Return [x, y] of the center of cell containing provided text 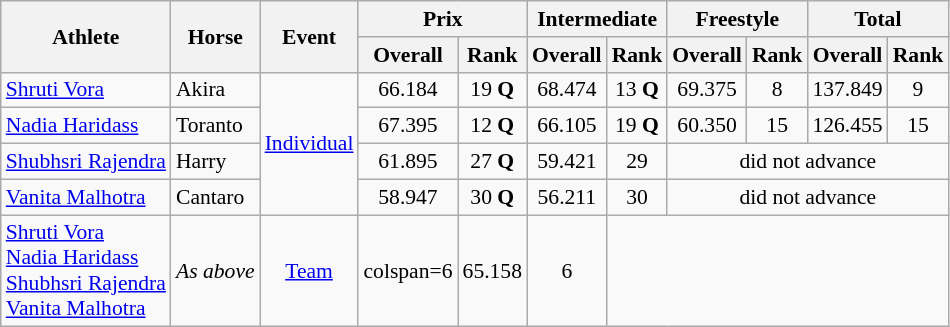
Freestyle [737, 19]
59.421 [567, 162]
27 Q [492, 162]
Vanita Malhotra [86, 197]
126.455 [847, 126]
12 Q [492, 126]
8 [778, 90]
6 [567, 271]
68.474 [567, 90]
13 Q [638, 90]
69.375 [707, 90]
30 Q [492, 197]
58.947 [408, 197]
Individual [310, 143]
Team [310, 271]
67.395 [408, 126]
Event [310, 36]
colspan=6 [408, 271]
Shruti VoraNadia HaridassShubhsri RajendraVanita Malhotra [86, 271]
Athlete [86, 36]
Shruti Vora [86, 90]
As above [216, 271]
Harry [216, 162]
61.895 [408, 162]
Prix [442, 19]
65.158 [492, 271]
Nadia Haridass [86, 126]
66.184 [408, 90]
Shubhsri Rajendra [86, 162]
137.849 [847, 90]
Cantaro [216, 197]
56.211 [567, 197]
29 [638, 162]
Total [878, 19]
Horse [216, 36]
30 [638, 197]
Intermediate [597, 19]
60.350 [707, 126]
Akira [216, 90]
66.105 [567, 126]
Toranto [216, 126]
9 [918, 90]
